Pinpoint the cell where the given text exists, returning its [X, Y] midpoint coordinate. 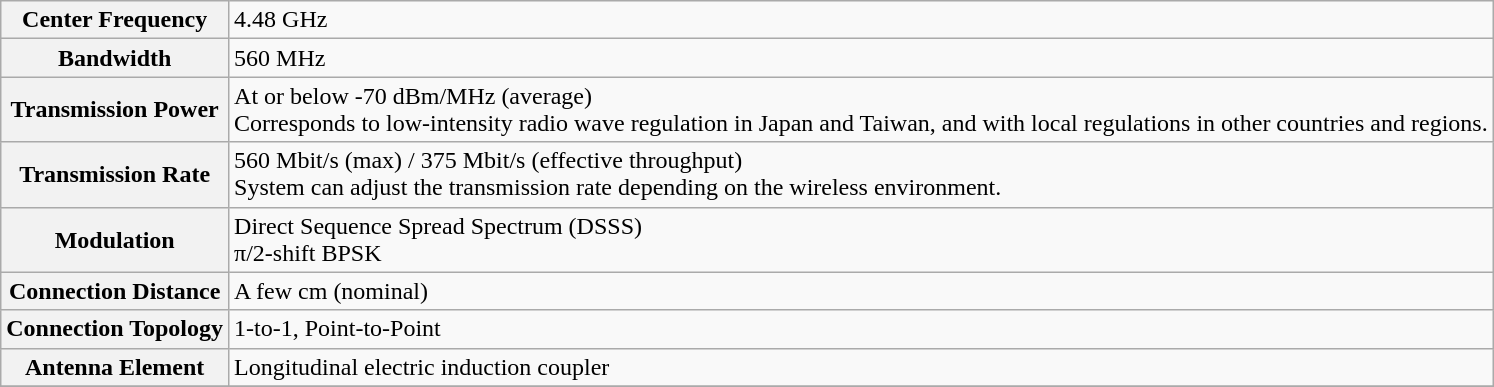
560 Mbit/s (max) / 375 Mbit/s (effective throughput)System can adjust the transmission rate depending on the wireless environment. [862, 174]
Modulation [115, 240]
Center Frequency [115, 20]
A few cm (nominal) [862, 291]
4.48 GHz [862, 20]
Bandwidth [115, 58]
Connection Distance [115, 291]
1-to-1, Point-to-Point [862, 329]
Transmission Power [115, 110]
Transmission Rate [115, 174]
Antenna Element [115, 367]
Longitudinal electric induction coupler [862, 367]
Connection Topology [115, 329]
560 MHz [862, 58]
Direct Sequence Spread Spectrum (DSSS)π/2-shift BPSK [862, 240]
